Identify which cell holds the provided text, then report its (x, y) central coordinate. 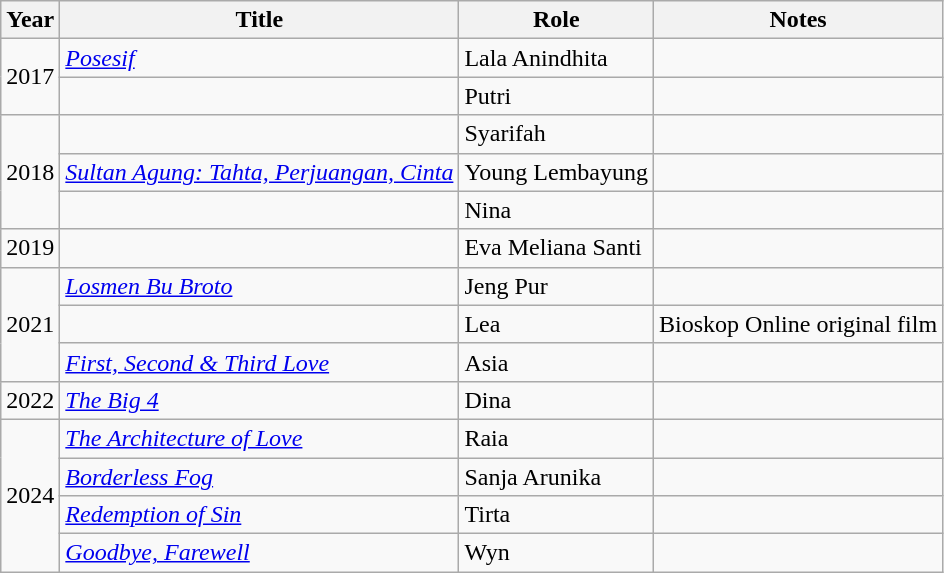
2017 (30, 77)
Notes (798, 20)
Sanja Arunika (556, 477)
Young Lembayung (556, 172)
Borderless Fog (260, 477)
Dina (556, 400)
Goodbye, Farewell (260, 553)
Title (260, 20)
2024 (30, 495)
Putri (556, 96)
Year (30, 20)
2021 (30, 324)
Redemption of Sin (260, 515)
Role (556, 20)
The Big 4 (260, 400)
Eva Meliana Santi (556, 248)
First, Second & Third Love (260, 362)
Jeng Pur (556, 286)
Lala Anindhita (556, 58)
2022 (30, 400)
2018 (30, 172)
Raia (556, 438)
Syarifah (556, 134)
Losmen Bu Broto (260, 286)
Lea (556, 324)
Sultan Agung: Tahta, Perjuangan, Cinta (260, 172)
Wyn (556, 553)
2019 (30, 248)
Asia (556, 362)
Posesif (260, 58)
Nina (556, 210)
The Architecture of Love (260, 438)
Tirta (556, 515)
Bioskop Online original film (798, 324)
